Extract the (x, y) coordinate from the center of the cell holding the provided text.  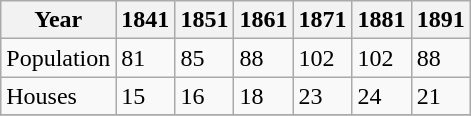
16 (204, 96)
18 (264, 96)
1891 (440, 20)
1861 (264, 20)
1871 (322, 20)
Population (58, 58)
24 (382, 96)
23 (322, 96)
81 (146, 58)
21 (440, 96)
85 (204, 58)
1851 (204, 20)
1841 (146, 20)
1881 (382, 20)
Houses (58, 96)
Year (58, 20)
15 (146, 96)
